From the cell containing the given text, extract its center point as [x, y] coordinate. 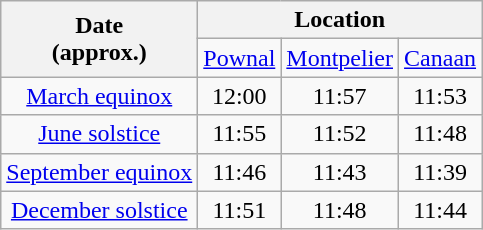
11:53 [440, 96]
11:51 [240, 210]
11:55 [240, 134]
March equinox [100, 96]
11:43 [340, 172]
September equinox [100, 172]
December solstice [100, 210]
11:52 [340, 134]
11:39 [440, 172]
Canaan [440, 58]
Pownal [240, 58]
11:57 [340, 96]
Location [340, 20]
June solstice [100, 134]
12:00 [240, 96]
11:46 [240, 172]
Date(approx.) [100, 39]
11:44 [440, 210]
Montpelier [340, 58]
